Pinpoint the cell where the given text exists, returning its (X, Y) midpoint coordinate. 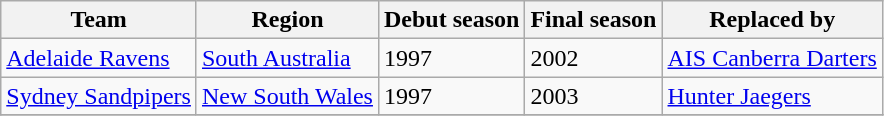
Hunter Jaegers (772, 96)
New South Wales (287, 96)
Debut season (451, 20)
Team (99, 20)
AIS Canberra Darters (772, 58)
Replaced by (772, 20)
Final season (594, 20)
South Australia (287, 58)
2002 (594, 58)
Adelaide Ravens (99, 58)
Sydney Sandpipers (99, 96)
2003 (594, 96)
Region (287, 20)
